For the text-containing cell, return its midpoint in [x, y] coordinate format. 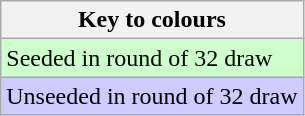
Unseeded in round of 32 draw [152, 96]
Key to colours [152, 20]
Seeded in round of 32 draw [152, 58]
